Provide the (X, Y) coordinate of the cell's center where the given text is located.  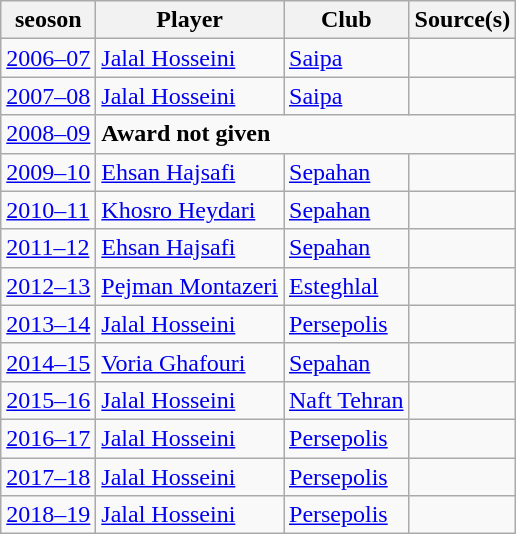
Voria Ghafouri (190, 362)
2013–14 (48, 324)
Pejman Montazeri (190, 286)
2012–13 (48, 286)
Player (190, 20)
2017–18 (48, 477)
Khosro Heydari (190, 210)
2010–11 (48, 210)
2011–12 (48, 248)
Esteghlal (347, 286)
2007–08 (48, 96)
2015–16 (48, 400)
2014–15 (48, 362)
Club (347, 20)
2008–09 (48, 134)
seoson (48, 20)
2016–17 (48, 438)
2006–07 (48, 58)
Naft Tehran (347, 400)
2009–10 (48, 172)
Source(s) (462, 20)
Award not given (306, 134)
2018–19 (48, 515)
